Return [X, Y] of the center of cell containing provided text 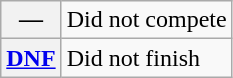
DNF [31, 58]
Did not finish [146, 58]
Did not compete [146, 20]
— [31, 20]
